Locate the cell with the specified text and output its (X, Y) center coordinate. 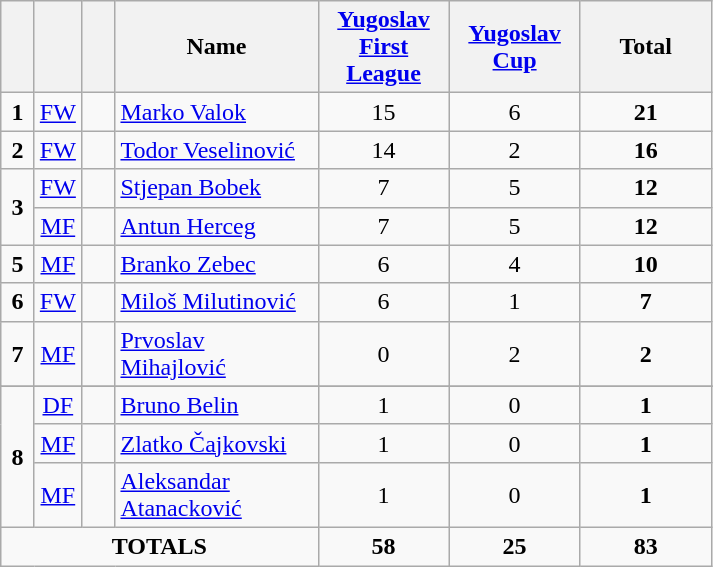
15 (384, 112)
3 (18, 207)
Marko Valok (216, 112)
21 (646, 112)
Zlatko Čajkovski (216, 443)
Name (216, 47)
58 (384, 546)
Bruno Belin (216, 405)
Aleksandar Atanacković (216, 494)
10 (646, 264)
4 (514, 264)
Total (646, 47)
Branko Zebec (216, 264)
16 (646, 150)
Stjepan Bobek (216, 188)
Yugoslav Cup (514, 47)
Antun Herceg (216, 226)
Prvoslav Mihajlović (216, 354)
83 (646, 546)
Todor Veselinović (216, 150)
14 (384, 150)
8 (18, 456)
25 (514, 546)
Yugoslav First League (384, 47)
Miloš Milutinović (216, 302)
DF (58, 405)
TOTALS (160, 546)
